Detect which cell encompasses the target text, then output its (X, Y) center coordinate. 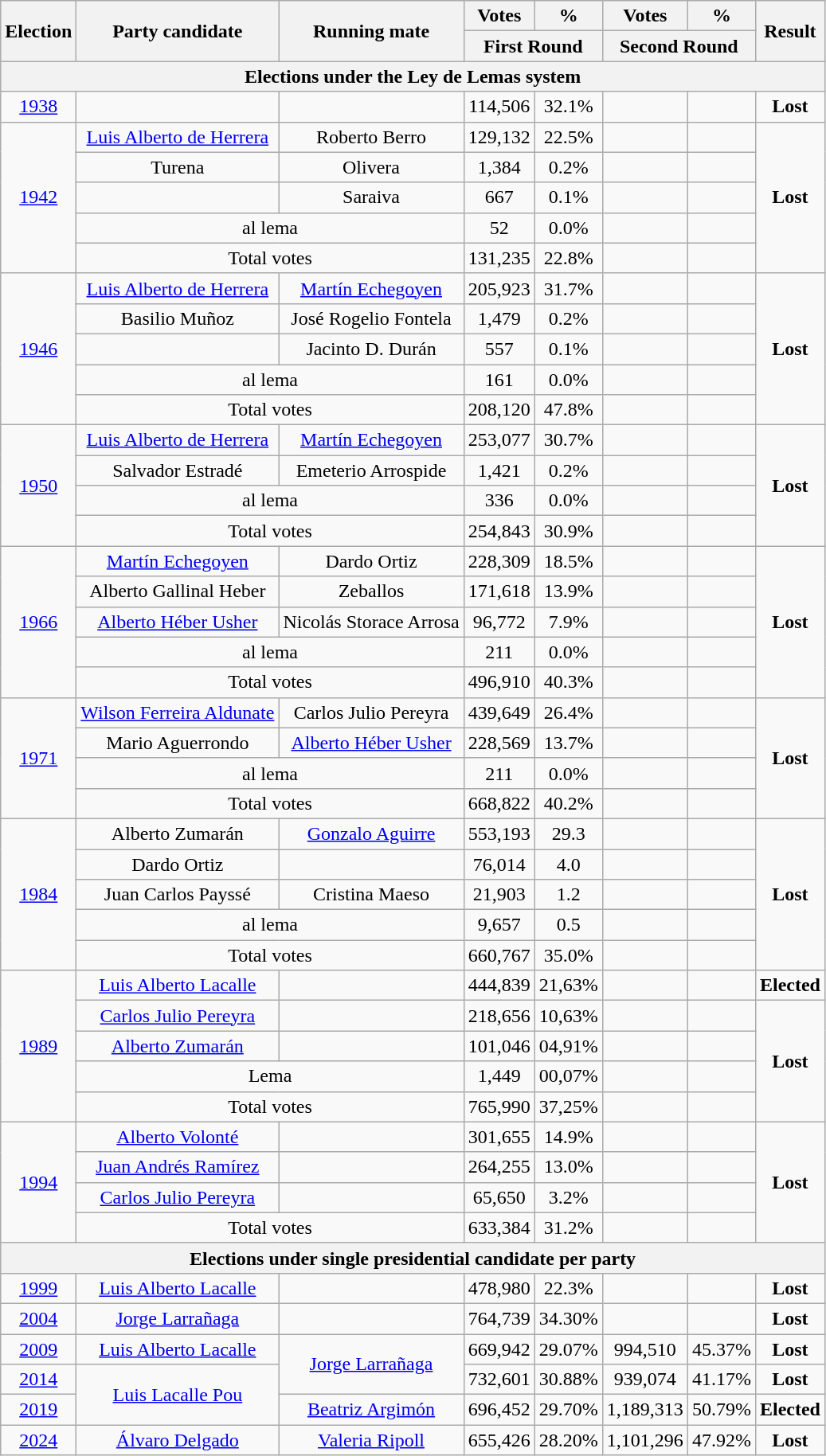
Turena (178, 167)
131,235 (499, 258)
30.7% (569, 440)
76,014 (499, 864)
732,601 (499, 1380)
2004 (38, 1318)
04,91% (569, 1046)
40.3% (569, 682)
35.0% (569, 955)
10,63% (569, 1016)
Luis Lacalle Pou (178, 1395)
114,506 (499, 107)
Mario Aguerrondo (178, 743)
Elections under single presidential candidate per party (413, 1258)
45.37% (722, 1349)
228,309 (499, 561)
1966 (38, 622)
264,255 (499, 1167)
29.07% (569, 1349)
161 (499, 380)
254,843 (499, 531)
1989 (38, 1046)
Emeterio Arrospide (371, 470)
1971 (38, 758)
47.92% (722, 1440)
553,193 (499, 833)
439,649 (499, 712)
Jacinto D. Durán (371, 349)
First Round (533, 46)
0.5 (569, 925)
9,657 (499, 925)
21,63% (569, 986)
00,07% (569, 1076)
31.2% (569, 1228)
50.79% (722, 1410)
30.88% (569, 1380)
7.9% (569, 622)
29.70% (569, 1410)
13.0% (569, 1167)
29.3 (569, 833)
1,101,296 (645, 1440)
Party candidate (178, 31)
Lema (270, 1076)
478,980 (499, 1288)
1946 (38, 349)
1,189,313 (645, 1410)
Cristina Maeso (371, 895)
129,132 (499, 137)
Alberto Volonté (178, 1137)
Second Round (679, 46)
496,910 (499, 682)
Salvador Estradé (178, 470)
2024 (38, 1440)
696,452 (499, 1410)
205,923 (499, 288)
40.2% (569, 803)
21,903 (499, 895)
65,650 (499, 1197)
1999 (38, 1288)
3.2% (569, 1197)
26.4% (569, 712)
1,421 (499, 470)
301,655 (499, 1137)
Roberto Berro (371, 137)
Juan Carlos Payssé (178, 895)
31.7% (569, 288)
18.5% (569, 561)
253,077 (499, 440)
633,384 (499, 1228)
444,839 (499, 986)
52 (499, 228)
22.5% (569, 137)
218,656 (499, 1016)
Basilio Muñoz (178, 318)
Valeria Ripoll (371, 1440)
José Rogelio Fontela (371, 318)
655,426 (499, 1440)
22.8% (569, 258)
34.30% (569, 1318)
30.9% (569, 531)
1984 (38, 894)
Elections under the Ley de Lemas system (413, 76)
208,120 (499, 410)
14.9% (569, 1137)
Running mate (371, 31)
2014 (38, 1380)
Zeballos (371, 591)
37,25% (569, 1107)
1938 (38, 107)
47.8% (569, 410)
994,510 (645, 1349)
41.17% (722, 1380)
1942 (38, 197)
668,822 (499, 803)
Gonzalo Aguirre (371, 833)
Beatriz Argimón (371, 1410)
101,046 (499, 1046)
22.3% (569, 1288)
Result (790, 31)
Juan Andrés Ramírez (178, 1167)
Olivera (371, 167)
28.20% (569, 1440)
Álvaro Delgado (178, 1440)
660,767 (499, 955)
2009 (38, 1349)
1950 (38, 486)
13.9% (569, 591)
1.2 (569, 895)
Wilson Ferreira Aldunate (178, 712)
Saraiva (371, 197)
336 (499, 501)
Election (38, 31)
Nicolás Storace Arrosa (371, 622)
Alberto Gallinal Heber (178, 591)
765,990 (499, 1107)
2019 (38, 1410)
667 (499, 197)
1,449 (499, 1076)
228,569 (499, 743)
32.1% (569, 107)
1,479 (499, 318)
171,618 (499, 591)
1994 (38, 1182)
4.0 (569, 864)
13.7% (569, 743)
669,942 (499, 1349)
939,074 (645, 1380)
1,384 (499, 167)
557 (499, 349)
764,739 (499, 1318)
96,772 (499, 622)
